Capture the cell that displays the provided text and extract its (x, y) central coordinate. 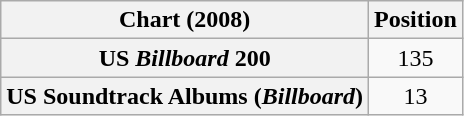
13 (416, 96)
US Billboard 200 (185, 58)
Position (416, 20)
135 (416, 58)
Chart (2008) (185, 20)
US Soundtrack Albums (Billboard) (185, 96)
